Detect which cell encompasses the target text, then output its [X, Y] center coordinate. 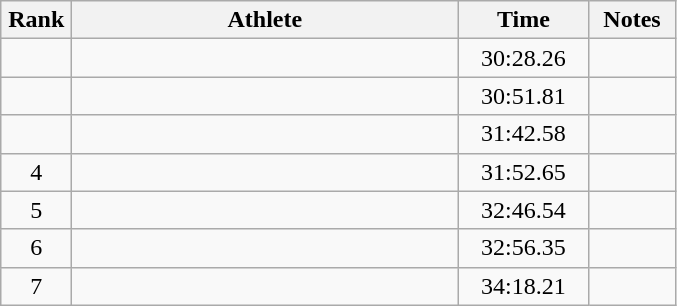
Time [524, 20]
5 [36, 210]
4 [36, 172]
32:46.54 [524, 210]
32:56.35 [524, 248]
30:28.26 [524, 58]
7 [36, 286]
6 [36, 248]
31:42.58 [524, 134]
34:18.21 [524, 286]
Athlete [265, 20]
Notes [632, 20]
30:51.81 [524, 96]
Rank [36, 20]
31:52.65 [524, 172]
